Identify which cell holds the provided text, then report its [x, y] central coordinate. 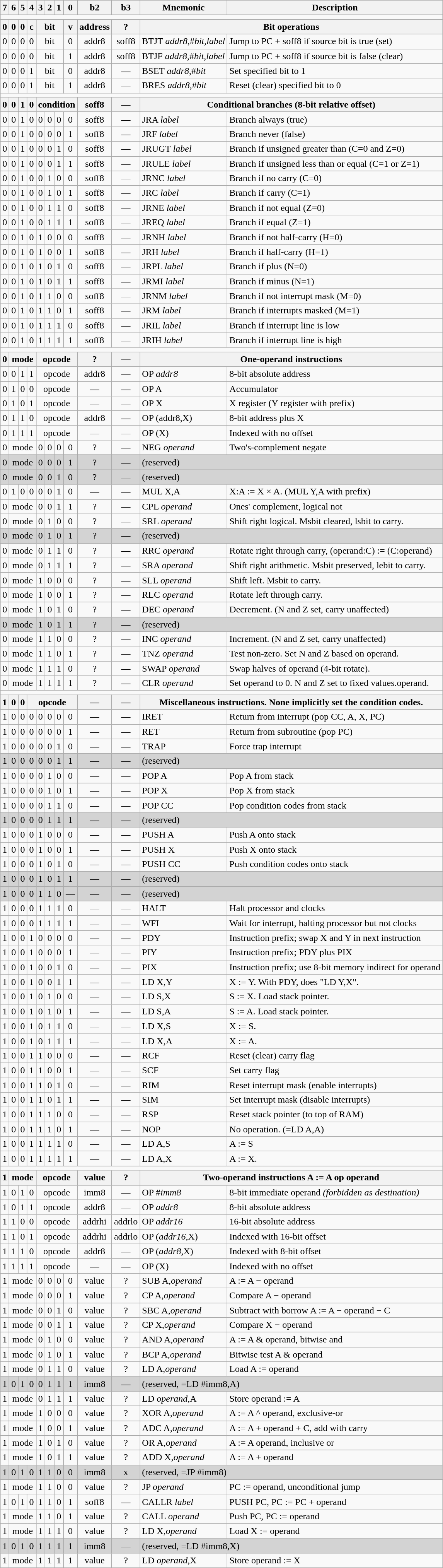
Branch if minus (N=1) [335, 281]
Branch if plus (N=0) [335, 267]
Rotate right through carry, (operand:C) := (C:operand) [335, 551]
A := S [335, 1144]
LD S,X [184, 997]
Increment. (N and Z set, carry unaffected) [335, 639]
b3 [126, 8]
PDY [184, 938]
Store operand := A [335, 1399]
PIX [184, 967]
ADC A,operand [184, 1428]
Two-operand instructions A := A op operand [291, 1178]
Branch never (false) [335, 134]
LD A,S [184, 1144]
Reset interrupt mask (enable interrupts) [335, 1085]
JRULE label [184, 164]
Return from interrupt (pop CC, A, X, PC) [335, 717]
JRC label [184, 193]
Set interrupt mask (disable interrupts) [335, 1100]
Branch if not interrupt mask (M=0) [335, 296]
Decrement. (N and Z set, carry unaffected) [335, 609]
SCF [184, 1070]
JRF label [184, 134]
6 [14, 8]
RRC operand [184, 551]
Miscellaneous instructions. None implicitly set the condition codes. [291, 702]
IRET [184, 717]
Instruction prefix; use 8-bit memory indirect for operand [335, 967]
SIM [184, 1100]
BTJF addr8,#bit,label [184, 56]
SRL operand [184, 521]
Branch if interrupt line is low [335, 325]
Reset (clear) specified bit to 0 [335, 85]
Description [335, 8]
NEG operand [184, 448]
LD A,operand [184, 1369]
X := S. [335, 1026]
Shift right logical. Msbit cleared, lsbit to carry. [335, 521]
5 [22, 8]
PUSH X [184, 849]
Push A onto stack [335, 834]
Push X onto stack [335, 849]
POP A [184, 776]
OP (addr16,X) [184, 1236]
LD X,S [184, 1026]
condition [56, 104]
Pop X from stack [335, 790]
BSET addr8,#bit [184, 71]
S := A. Load stack pointer. [335, 1011]
Branch if interrupt line is high [335, 340]
address [94, 27]
LD X,operand [184, 1531]
CP A,operand [184, 1295]
Bit operations [291, 27]
Ones' complement, logical not [335, 506]
Branch if not half-carry (H=0) [335, 237]
Branch if half-carry (H=1) [335, 252]
A := X. [335, 1159]
Store operand := X [335, 1561]
INC operand [184, 639]
CALL operand [184, 1516]
(reserved, =LD #imm8,X) [291, 1546]
CP X,operand [184, 1325]
OP #imm8 [184, 1192]
JRMI label [184, 281]
JRNC label [184, 178]
LD S,A [184, 1011]
BTJT addr8,#bit,label [184, 41]
LD operand,X [184, 1561]
Reset (clear) carry flag [335, 1055]
S := X. Load stack pointer. [335, 997]
NOP [184, 1129]
Return from subroutine (pop PC) [335, 732]
4 [32, 8]
v [70, 27]
8-bit address plus X [335, 418]
x [126, 1472]
A := A + operand [335, 1457]
OP A [184, 389]
SRA operand [184, 565]
Rotate left through carry. [335, 595]
PIY [184, 952]
2 [50, 8]
POP CC [184, 805]
Instruction prefix; swap X and Y in next instruction [335, 938]
TNZ operand [184, 654]
JRUGT label [184, 149]
(reserved, =JP #imm8) [291, 1472]
Branch if no carry (C=0) [335, 178]
3 [41, 8]
PUSH CC [184, 864]
BRES addr8,#bit [184, 85]
(reserved, =LD #imm8,A) [291, 1384]
JRM label [184, 311]
Pop condition codes from stack [335, 805]
JRIH label [184, 340]
Shift right arithmetic. Msbit preserved, lebit to carry. [335, 565]
PUSH PC, PC := PC + operand [335, 1501]
Set specified bit to 1 [335, 71]
JP operand [184, 1487]
One-operand instructions [291, 359]
Force trap interrupt [335, 746]
16-bit absolute address [335, 1222]
8-bit immediate operand (forbidden as destination) [335, 1192]
RCF [184, 1055]
Push condition codes onto stack [335, 864]
Swap halves of operand (4-bit rotate). [335, 669]
X register (Y register with prefix) [335, 404]
RSP [184, 1115]
RIM [184, 1085]
Set operand to 0. N and Z set to fixed values.operand. [335, 683]
c [32, 27]
WFI [184, 923]
Halt processor and clocks [335, 908]
Push PC, PC := operand [335, 1516]
HALT [184, 908]
JRNE label [184, 208]
Branch if equal (Z=1) [335, 222]
OP addr16 [184, 1222]
LD X,A [184, 1041]
PUSH A [184, 834]
Instruction prefix; PDY plus PIX [335, 952]
DEC operand [184, 609]
CLR operand [184, 683]
A := A + operand + C, add with carry [335, 1428]
Subtract with borrow A := A − operand − C [335, 1310]
Branch if unsigned less than or equal (C=1 or Z=1) [335, 164]
Branch if interrupts masked (M=1) [335, 311]
Branch if unsigned greater than (C=0 and Z=0) [335, 149]
Branch if not equal (Z=0) [335, 208]
OR A,operand [184, 1443]
BCP A,operand [184, 1354]
X:A := X × A. (MUL Y,A with prefix) [335, 492]
7 [5, 8]
TRAP [184, 746]
A := A operand, inclusive or [335, 1443]
Load X := operand [335, 1531]
CPL operand [184, 506]
Jump to PC + soff8 if source bit is true (set) [335, 41]
Wait for interrupt, halting processor but not clocks [335, 923]
SUB A,operand [184, 1281]
Two's-complement negate [335, 448]
Reset stack pointer (to top of RAM) [335, 1115]
RET [184, 732]
JRH label [184, 252]
X := Y. With PDY, does "LD Y,X". [335, 982]
Branch always (true) [335, 119]
Conditional branches (8-bit relative offset) [291, 104]
Load A := operand [335, 1369]
A := A − operand [335, 1281]
SBC A,operand [184, 1310]
Compare X − operand [335, 1325]
CALLR label [184, 1501]
Branch if carry (C=1) [335, 193]
Compare A − operand [335, 1295]
Jump to PC + soff8 if source bit is false (clear) [335, 56]
LD A,X [184, 1159]
ADD X,operand [184, 1457]
Shift left. Msbit to carry. [335, 580]
Accumulator [335, 389]
JRNH label [184, 237]
Mnemonic [184, 8]
X := A. [335, 1041]
XOR A,operand [184, 1413]
POP X [184, 790]
b2 [94, 8]
MUL X,A [184, 492]
PC := operand, unconditional jump [335, 1487]
A := A ^ operand, exclusive-or [335, 1413]
JREQ label [184, 222]
JRNM label [184, 296]
JRA label [184, 119]
Set carry flag [335, 1070]
LD operand,A [184, 1399]
Pop A from stack [335, 776]
Indexed with 8-bit offset [335, 1251]
OP X [184, 404]
SWAP operand [184, 669]
Indexed with 16-bit offset [335, 1236]
SLL operand [184, 580]
A := A & operand, bitwise and [335, 1340]
Test non-zero. Set N and Z based on operand. [335, 654]
Bitwise test A & operand [335, 1354]
RLC operand [184, 595]
JRPL label [184, 267]
JRIL label [184, 325]
LD X,Y [184, 982]
No operation. (=LD A,A) [335, 1129]
AND A,operand [184, 1340]
